Find where the given text appears and provide that cell's center as [x, y] coordinate. 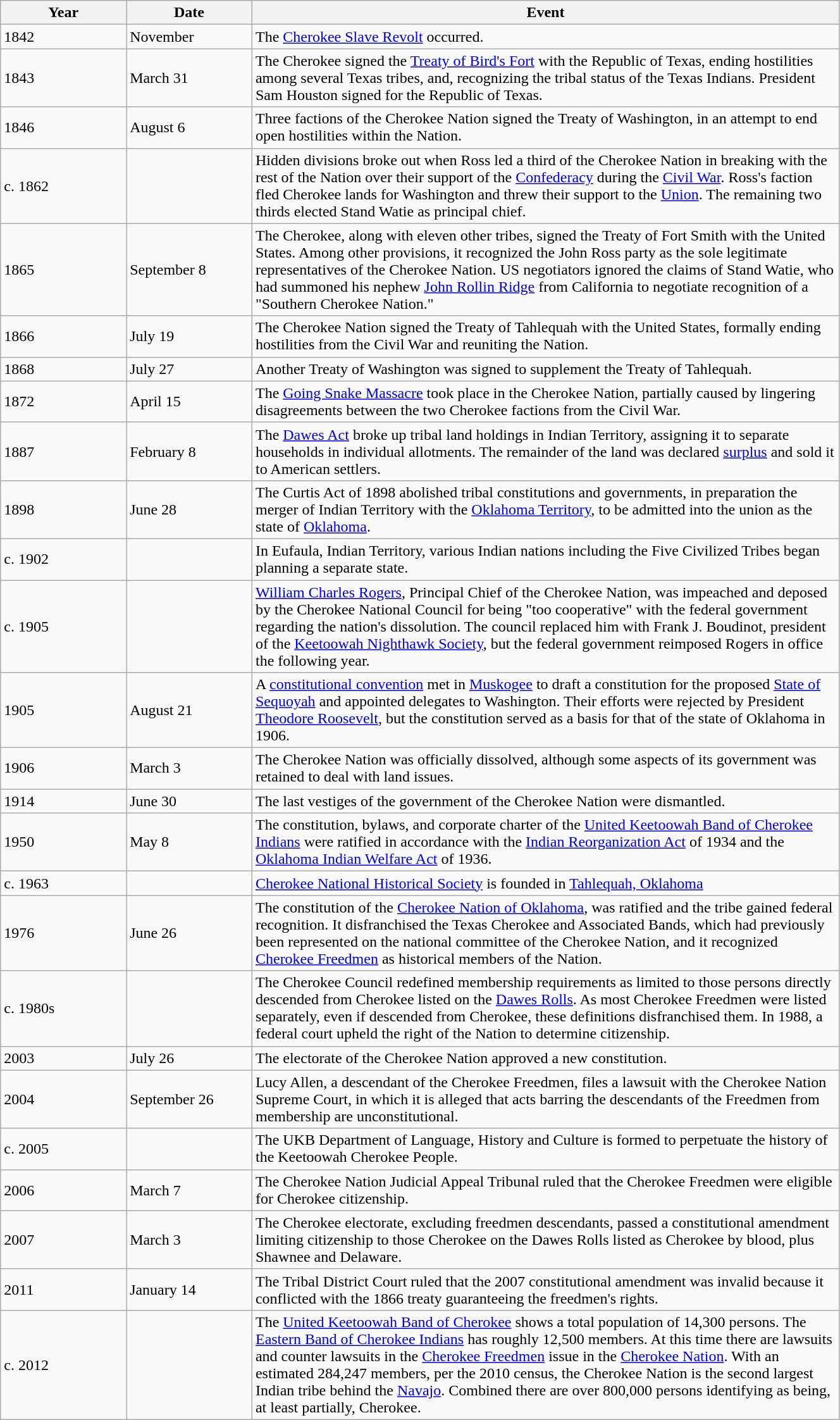
The Cherokee Slave Revolt occurred. [545, 37]
In Eufaula, Indian Territory, various Indian nations including the Five Civilized Tribes began planning a separate state. [545, 559]
2007 [63, 1240]
2011 [63, 1290]
The Cherokee Nation Judicial Appeal Tribunal ruled that the Cherokee Freedmen were eligible for Cherokee citizenship. [545, 1190]
1976 [63, 933]
c. 1902 [63, 559]
Event [545, 13]
July 19 [190, 337]
July 26 [190, 1058]
1906 [63, 768]
1846 [63, 128]
August 6 [190, 128]
The UKB Department of Language, History and Culture is formed to perpetuate the history of the Keetoowah Cherokee People. [545, 1149]
February 8 [190, 451]
June 26 [190, 933]
2004 [63, 1099]
March 31 [190, 78]
Year [63, 13]
November [190, 37]
1865 [63, 270]
c. 1862 [63, 186]
September 26 [190, 1099]
Three factions of the Cherokee Nation signed the Treaty of Washington, in an attempt to end open hostilities within the Nation. [545, 128]
September 8 [190, 270]
The electorate of the Cherokee Nation approved a new constitution. [545, 1058]
1868 [63, 369]
1872 [63, 401]
c. 2005 [63, 1149]
August 21 [190, 710]
Cherokee National Historical Society is founded in Tahlequah, Oklahoma [545, 883]
1905 [63, 710]
c. 1980s [63, 1009]
The Cherokee Nation signed the Treaty of Tahlequah with the United States, formally ending hostilities from the Civil War and reuniting the Nation. [545, 337]
1887 [63, 451]
1842 [63, 37]
June 30 [190, 801]
c. 1905 [63, 626]
1950 [63, 842]
May 8 [190, 842]
Date [190, 13]
c. 1963 [63, 883]
June 28 [190, 509]
2003 [63, 1058]
July 27 [190, 369]
1843 [63, 78]
c. 2012 [63, 1364]
The Cherokee Nation was officially dissolved, although some aspects of its government was retained to deal with land issues. [545, 768]
The last vestiges of the government of the Cherokee Nation were dismantled. [545, 801]
1898 [63, 509]
1914 [63, 801]
March 7 [190, 1190]
1866 [63, 337]
January 14 [190, 1290]
April 15 [190, 401]
Another Treaty of Washington was signed to supplement the Treaty of Tahlequah. [545, 369]
2006 [63, 1190]
